Provide the [X, Y] coordinate of the cell's center where the given text is located.  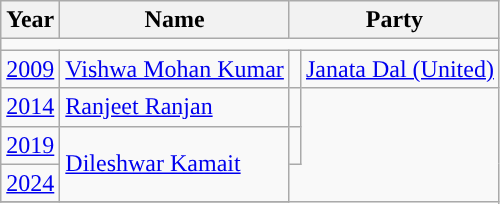
Year [30, 20]
2014 [30, 107]
Ranjeet Ranjan [175, 107]
Dileshwar Kamait [175, 164]
Vishwa Mohan Kumar [175, 69]
2024 [30, 183]
Janata Dal (United) [400, 69]
2019 [30, 145]
Party [394, 20]
Name [175, 20]
2009 [30, 69]
